Detect which cell encompasses the target text, then output its (X, Y) center coordinate. 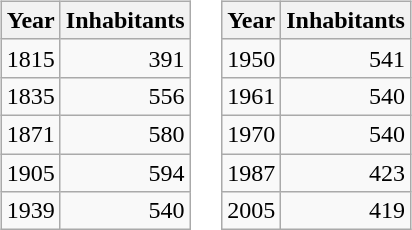
594 (125, 173)
423 (346, 173)
1871 (30, 134)
1815 (30, 58)
2005 (252, 211)
1987 (252, 173)
1970 (252, 134)
1950 (252, 58)
1835 (30, 96)
391 (125, 58)
419 (346, 211)
1939 (30, 211)
556 (125, 96)
580 (125, 134)
1905 (30, 173)
1961 (252, 96)
541 (346, 58)
